From the cell containing the given text, extract its center point as (X, Y) coordinate. 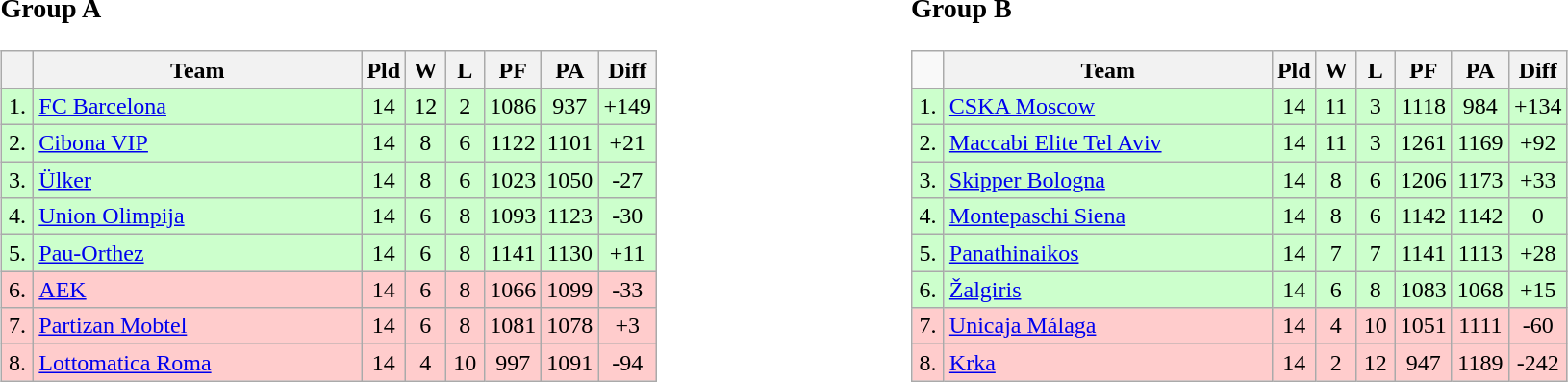
1189 (1479, 363)
1050 (569, 180)
+92 (1537, 143)
1023 (514, 180)
Žalgiris (1108, 290)
Cibona VIP (198, 143)
-33 (627, 290)
Unicaja Málaga (1108, 326)
1091 (569, 363)
1078 (569, 326)
AEK (198, 290)
1122 (514, 143)
Pau-Orthez (198, 253)
1099 (569, 290)
+3 (627, 326)
1123 (569, 216)
-27 (627, 180)
1093 (514, 216)
Partizan Mobtel (198, 326)
1051 (1424, 326)
-94 (627, 363)
947 (1424, 363)
Ülker (198, 180)
+15 (1537, 290)
Maccabi Elite Tel Aviv (1108, 143)
+134 (1537, 106)
Skipper Bologna (1108, 180)
+33 (1537, 180)
937 (569, 106)
+149 (627, 106)
1118 (1424, 106)
CSKA Moscow (1108, 106)
+28 (1537, 253)
1086 (514, 106)
997 (514, 363)
Panathinaikos (1108, 253)
1081 (514, 326)
984 (1479, 106)
0 (1537, 216)
1130 (569, 253)
-242 (1537, 363)
FC Barcelona (198, 106)
+21 (627, 143)
Lottomatica Roma (198, 363)
1068 (1479, 290)
Union Olimpija (198, 216)
1083 (1424, 290)
1169 (1479, 143)
1111 (1479, 326)
Montepaschi Siena (1108, 216)
-30 (627, 216)
+11 (627, 253)
1101 (569, 143)
1173 (1479, 180)
Krka (1108, 363)
1113 (1479, 253)
1066 (514, 290)
-60 (1537, 326)
1206 (1424, 180)
1261 (1424, 143)
